Pinpoint the cell where the given text exists, returning its [X, Y] midpoint coordinate. 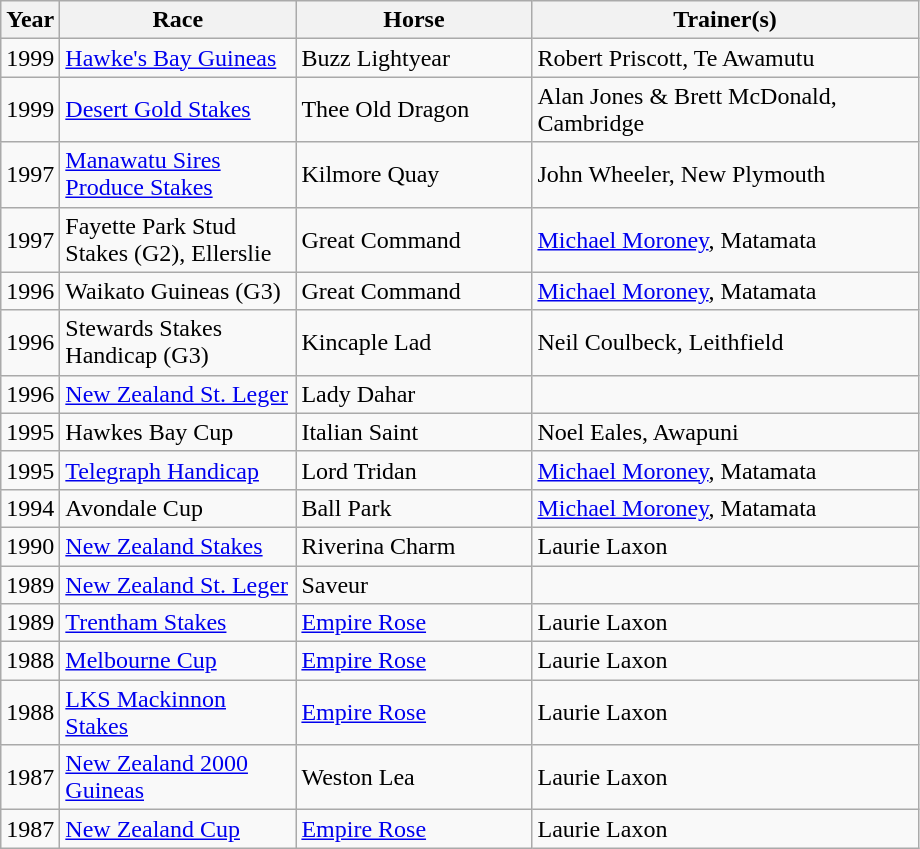
Hawke's Bay Guineas [178, 58]
Alan Jones & Brett McDonald, Cambridge [725, 110]
Avondale Cup [178, 508]
New Zealand 2000 Guineas [178, 778]
New Zealand Stakes [178, 546]
New Zealand Cup [178, 829]
Year [30, 20]
Kincaple Lad [414, 342]
Horse [414, 20]
Lady Dahar [414, 394]
Lord Tridan [414, 470]
Fayette Park Stud Stakes (G2), Ellerslie [178, 240]
LKS Mackinnon Stakes [178, 712]
Saveur [414, 585]
Race [178, 20]
John Wheeler, New Plymouth [725, 174]
Trainer(s) [725, 20]
Neil Coulbeck, Leithfield [725, 342]
Italian Saint [414, 432]
Telegraph Handicap [178, 470]
Noel Eales, Awapuni [725, 432]
1994 [30, 508]
Weston Lea [414, 778]
Kilmore Quay [414, 174]
Buzz Lightyear [414, 58]
Melbourne Cup [178, 661]
Hawkes Bay Cup [178, 432]
Desert Gold Stakes [178, 110]
1990 [30, 546]
Waikato Guineas (G3) [178, 291]
Manawatu Sires Produce Stakes [178, 174]
Stewards Stakes Handicap (G3) [178, 342]
Riverina Charm [414, 546]
Robert Priscott, Te Awamutu [725, 58]
Thee Old Dragon [414, 110]
Ball Park [414, 508]
Trentham Stakes [178, 623]
